Return the [X, Y] coordinate for the center point of the cell that contains the specified text.  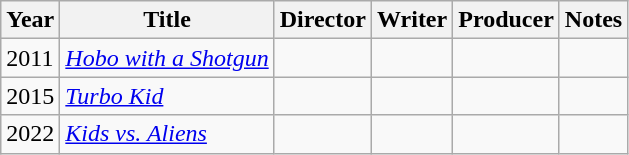
Title [167, 20]
2015 [30, 96]
Director [322, 20]
2022 [30, 134]
Year [30, 20]
Hobo with a Shotgun [167, 58]
Writer [412, 20]
2011 [30, 58]
Kids vs. Aliens [167, 134]
Turbo Kid [167, 96]
Producer [506, 20]
Notes [593, 20]
